Output the [x, y] coordinate of the center of the cell containing the given text.  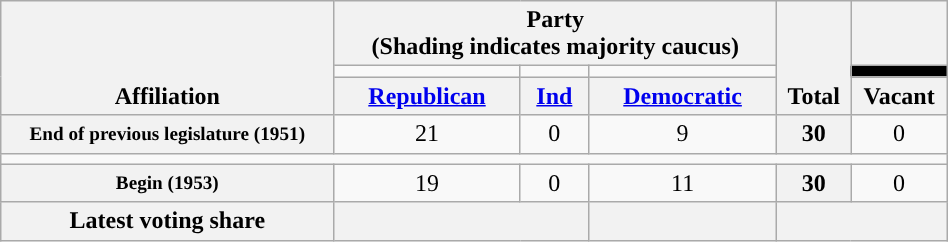
19 [427, 183]
11 [683, 183]
Vacant [899, 96]
9 [683, 134]
End of previous legislature (1951) [168, 134]
21 [427, 134]
Ind [554, 96]
Party (Shading indicates majority caucus) [556, 34]
Total [814, 58]
Begin (1953) [168, 183]
Democratic [683, 96]
Affiliation [168, 58]
Republican [427, 96]
Latest voting share [168, 221]
